Extract the (x, y) coordinate from the center of the cell holding the provided text.  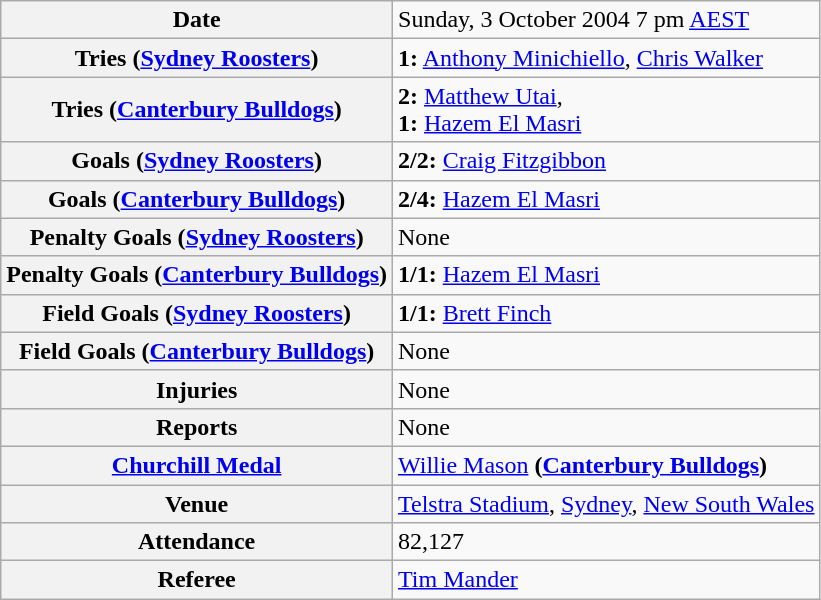
Goals (Sydney Roosters) (197, 161)
Goals (Canterbury Bulldogs) (197, 199)
Sunday, 3 October 2004 7 pm AEST (606, 20)
Reports (197, 427)
Tim Mander (606, 580)
Penalty Goals (Canterbury Bulldogs) (197, 275)
Telstra Stadium, Sydney, New South Wales (606, 503)
Referee (197, 580)
Penalty Goals (Sydney Roosters) (197, 237)
2: Matthew Utai,1: Hazem El Masri (606, 110)
2/4: Hazem El Masri (606, 199)
Date (197, 20)
Churchill Medal (197, 465)
Venue (197, 503)
Injuries (197, 389)
Willie Mason (Canterbury Bulldogs) (606, 465)
Field Goals (Sydney Roosters) (197, 313)
Attendance (197, 542)
82,127 (606, 542)
Tries (Canterbury Bulldogs) (197, 110)
1: Anthony Minichiello, Chris Walker (606, 58)
2/2: Craig Fitzgibbon (606, 161)
1/1: Hazem El Masri (606, 275)
Field Goals (Canterbury Bulldogs) (197, 351)
1/1: Brett Finch (606, 313)
Tries (Sydney Roosters) (197, 58)
